Return the (x, y) coordinate for the center point of the cell that contains the specified text.  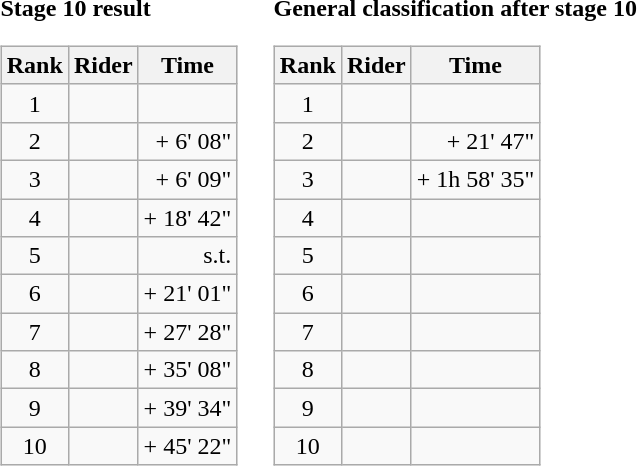
+ 21' 47" (476, 141)
+ 35' 08" (188, 370)
+ 45' 22" (188, 446)
+ 6' 08" (188, 141)
+ 1h 58' 35" (476, 179)
+ 6' 09" (188, 179)
+ 18' 42" (188, 217)
+ 27' 28" (188, 332)
s.t. (188, 256)
+ 39' 34" (188, 408)
+ 21' 01" (188, 294)
